Provide the (x, y) coordinate of the cell's center where the given text is located.  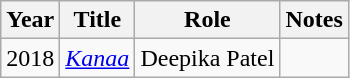
Role (208, 20)
Notes (314, 20)
Deepika Patel (208, 58)
Title (98, 20)
Year (30, 20)
2018 (30, 58)
Kanaa (98, 58)
